Find where the given text appears and provide that cell's center as [x, y] coordinate. 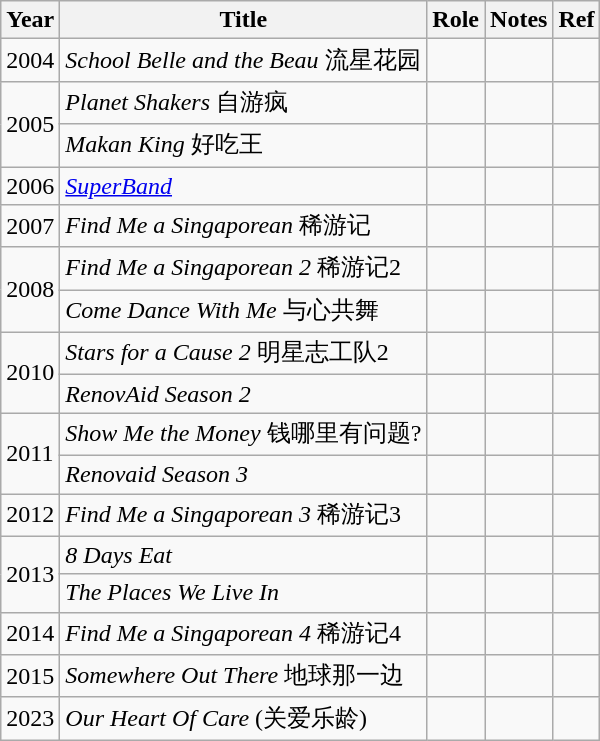
2014 [30, 634]
2008 [30, 290]
8 Days Eat [244, 555]
Notes [519, 20]
2012 [30, 516]
2006 [30, 185]
Role [456, 20]
Find Me a Singaporean 稀游记 [244, 226]
Find Me a Singaporean 2 稀游记2 [244, 268]
2010 [30, 372]
Find Me a Singaporean 3 稀游记3 [244, 516]
Planet Shakers 自游疯 [244, 102]
Title [244, 20]
2023 [30, 718]
Somewhere Out There 地球那一边 [244, 676]
Find Me a Singaporean 4 稀游记4 [244, 634]
2013 [30, 574]
Renovaid Season 3 [244, 474]
2015 [30, 676]
Ref [576, 20]
The Places We Live In [244, 593]
SuperBand [244, 185]
Year [30, 20]
Makan King 好吃王 [244, 146]
School Belle and the Beau 流星花园 [244, 60]
2004 [30, 60]
Show Me the Money 钱哪里有问题? [244, 434]
Stars for a Cause 2 明星志工队2 [244, 354]
2005 [30, 124]
2011 [30, 454]
Come Dance With Me 与心共舞 [244, 312]
RenovAid Season 2 [244, 394]
Our Heart Of Care (关爱乐龄) [244, 718]
2007 [30, 226]
